Provide the [x, y] coordinate of the cell's center where the given text is located.  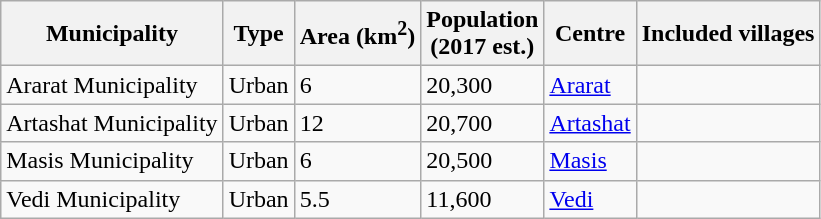
Area (km2) [358, 34]
5.5 [358, 199]
Population(2017 est.) [482, 34]
Vedi Municipality [112, 199]
Artashat Municipality [112, 123]
12 [358, 123]
20,300 [482, 85]
20,700 [482, 123]
Ararat Municipality [112, 85]
Vedi [590, 199]
Artashat [590, 123]
Centre [590, 34]
Municipality [112, 34]
Type [258, 34]
11,600 [482, 199]
20,500 [482, 161]
Masis [590, 161]
Ararat [590, 85]
Included villages [728, 34]
Masis Municipality [112, 161]
